Capture the cell that displays the provided text and extract its [x, y] central coordinate. 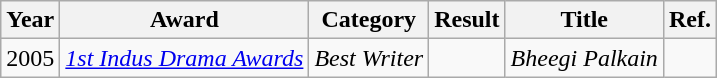
Best Writer [369, 58]
Ref. [690, 20]
Result [467, 20]
Bheegi Palkain [584, 58]
Award [184, 20]
2005 [30, 58]
Category [369, 20]
Title [584, 20]
Year [30, 20]
1st Indus Drama Awards [184, 58]
